Pinpoint the cell where the given text exists, returning its (x, y) midpoint coordinate. 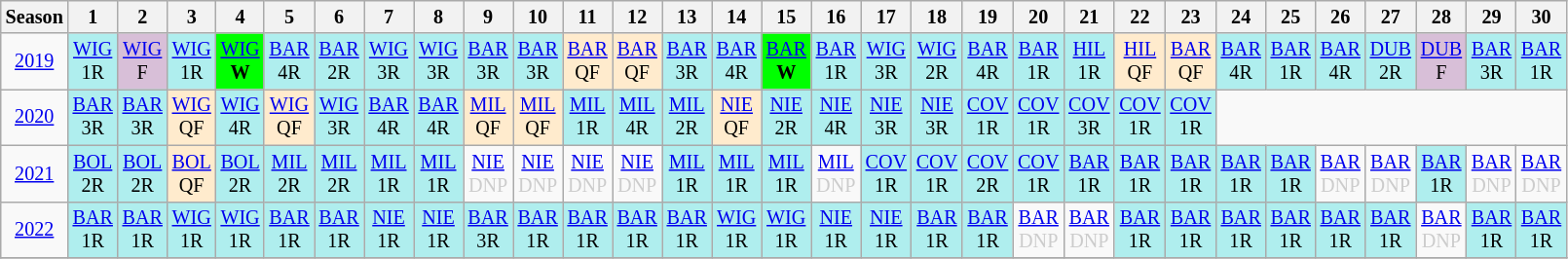
BARW (787, 61)
NIEQF (736, 118)
18 (937, 18)
12 (637, 18)
15 (787, 18)
7 (390, 18)
11 (588, 18)
NIE4R (836, 118)
21 (1089, 18)
13 (688, 18)
23 (1191, 18)
HILQF (1139, 61)
16 (836, 18)
3 (192, 18)
2 (142, 18)
WIGW (241, 61)
MILDNP (836, 173)
NIE2R (787, 118)
2020 (35, 118)
20 (1038, 18)
17 (886, 18)
HIL1R (1089, 61)
8 (438, 18)
COV3R (1089, 118)
26 (1340, 18)
COV2R (988, 173)
WIG2R (937, 61)
14 (736, 18)
DUB2R (1391, 61)
30 (1541, 18)
27 (1391, 18)
WIGF (142, 61)
28 (1441, 18)
2019 (35, 61)
22 (1139, 18)
6 (339, 18)
4 (241, 18)
9 (489, 18)
24 (1241, 18)
MIL4R (637, 118)
19 (988, 18)
10 (538, 18)
WIG4R (241, 118)
BOLQF (192, 173)
5 (288, 18)
Season (35, 18)
29 (1492, 18)
25 (1291, 18)
2021 (35, 173)
DUBF (1441, 61)
BAR2R (339, 61)
1 (93, 18)
2022 (35, 230)
